Return the [x, y] coordinate for the center point of the cell that contains the specified text.  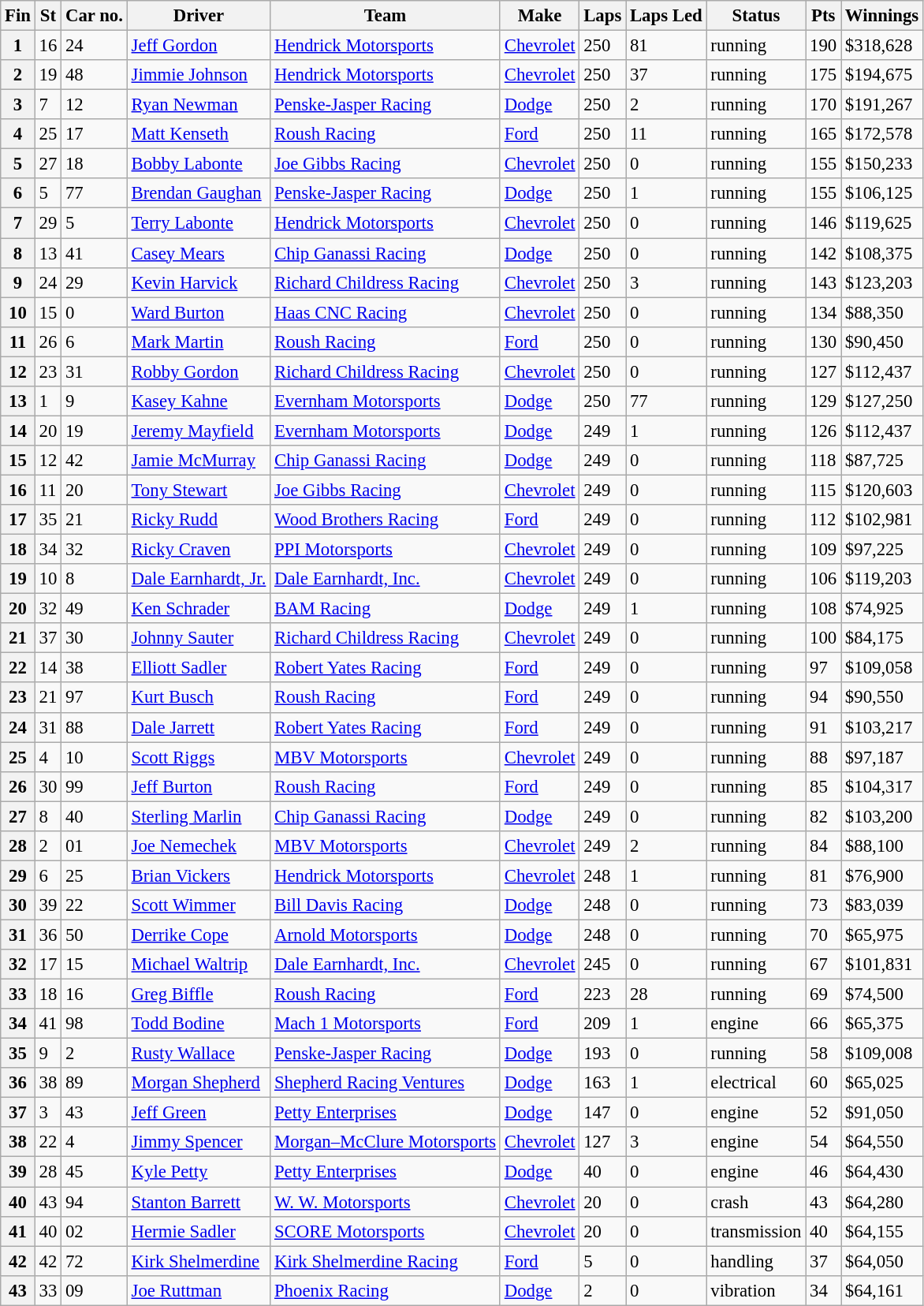
84 [823, 846]
$87,725 [882, 461]
Derrike Cope [199, 935]
$104,317 [882, 786]
Laps [602, 16]
$64,161 [882, 1290]
Mach 1 Motorsports [386, 1024]
Scott Riggs [199, 757]
$102,981 [882, 520]
$150,233 [882, 164]
$101,831 [882, 965]
118 [823, 461]
142 [823, 253]
69 [823, 994]
$64,550 [882, 1143]
$65,025 [882, 1083]
Morgan Shepherd [199, 1083]
175 [823, 75]
$123,203 [882, 282]
vibration [756, 1290]
Jeff Burton [199, 786]
SCORE Motorsports [386, 1231]
$88,100 [882, 846]
Ryan Newman [199, 105]
91 [823, 727]
$119,625 [882, 223]
130 [823, 341]
BAM Racing [386, 609]
Bill Davis Racing [386, 905]
PPI Motorsports [386, 550]
46 [823, 1172]
85 [823, 786]
45 [95, 1172]
Morgan–McClure Motorsports [386, 1143]
Kurt Busch [199, 698]
02 [95, 1231]
Todd Bodine [199, 1024]
Johnny Sauter [199, 638]
163 [602, 1083]
134 [823, 312]
Brian Vickers [199, 875]
Driver [199, 16]
$97,225 [882, 550]
Scott Wimmer [199, 905]
Jimmie Johnson [199, 75]
Ward Burton [199, 312]
Wood Brothers Racing [386, 520]
72 [95, 1261]
82 [823, 816]
Dale Earnhardt, Jr. [199, 579]
Ken Schrader [199, 609]
143 [823, 282]
48 [95, 75]
$64,155 [882, 1231]
$90,450 [882, 341]
Fin [18, 16]
$106,125 [882, 193]
50 [95, 935]
109 [823, 550]
146 [823, 223]
Shepherd Racing Ventures [386, 1083]
Haas CNC Racing [386, 312]
190 [823, 46]
W. W. Motorsports [386, 1202]
193 [602, 1054]
108 [823, 609]
$108,375 [882, 253]
100 [823, 638]
$103,217 [882, 727]
Matt Kenseth [199, 134]
$194,675 [882, 75]
transmission [756, 1231]
Terry Labonte [199, 223]
67 [823, 965]
$120,603 [882, 490]
$90,550 [882, 698]
Dale Jarrett [199, 727]
$64,280 [882, 1202]
98 [95, 1024]
$74,925 [882, 609]
Bobby Labonte [199, 164]
$64,430 [882, 1172]
Make [539, 16]
Phoenix Racing [386, 1290]
70 [823, 935]
Car no. [95, 16]
115 [823, 490]
$83,039 [882, 905]
crash [756, 1202]
electrical [756, 1083]
Winnings [882, 16]
Team [386, 16]
Jimmy Spencer [199, 1143]
St [47, 16]
Joe Ruttman [199, 1290]
Jamie McMurray [199, 461]
Kirk Shelmerdine [199, 1261]
$76,900 [882, 875]
165 [823, 134]
54 [823, 1143]
$172,578 [882, 134]
89 [95, 1083]
147 [602, 1113]
129 [823, 401]
Sterling Marlin [199, 816]
Ricky Rudd [199, 520]
Michael Waltrip [199, 965]
Robby Gordon [199, 371]
Pts [823, 16]
$64,050 [882, 1261]
60 [823, 1083]
09 [95, 1290]
$65,375 [882, 1024]
Stanton Barrett [199, 1202]
$191,267 [882, 105]
49 [95, 609]
Joe Nemechek [199, 846]
01 [95, 846]
$109,008 [882, 1054]
$88,350 [882, 312]
Kirk Shelmerdine Racing [386, 1261]
Kyle Petty [199, 1172]
126 [823, 431]
Jeff Gordon [199, 46]
245 [602, 965]
Tony Stewart [199, 490]
Rusty Wallace [199, 1054]
$109,058 [882, 668]
$91,050 [882, 1113]
Hermie Sadler [199, 1231]
Mark Martin [199, 341]
Kasey Kahne [199, 401]
Greg Biffle [199, 994]
$74,500 [882, 994]
Jeff Green [199, 1113]
$65,975 [882, 935]
58 [823, 1054]
Brendan Gaughan [199, 193]
$119,203 [882, 579]
$84,175 [882, 638]
handling [756, 1261]
170 [823, 105]
Kevin Harvick [199, 282]
Status [756, 16]
52 [823, 1113]
Ricky Craven [199, 550]
209 [602, 1024]
223 [602, 994]
Casey Mears [199, 253]
66 [823, 1024]
Elliott Sadler [199, 668]
Jeremy Mayfield [199, 431]
Laps Led [666, 16]
Arnold Motorsports [386, 935]
$127,250 [882, 401]
73 [823, 905]
106 [823, 579]
$97,187 [882, 757]
$318,628 [882, 46]
$103,200 [882, 816]
99 [95, 786]
112 [823, 520]
